For the text-containing cell, return its midpoint in (x, y) coordinate format. 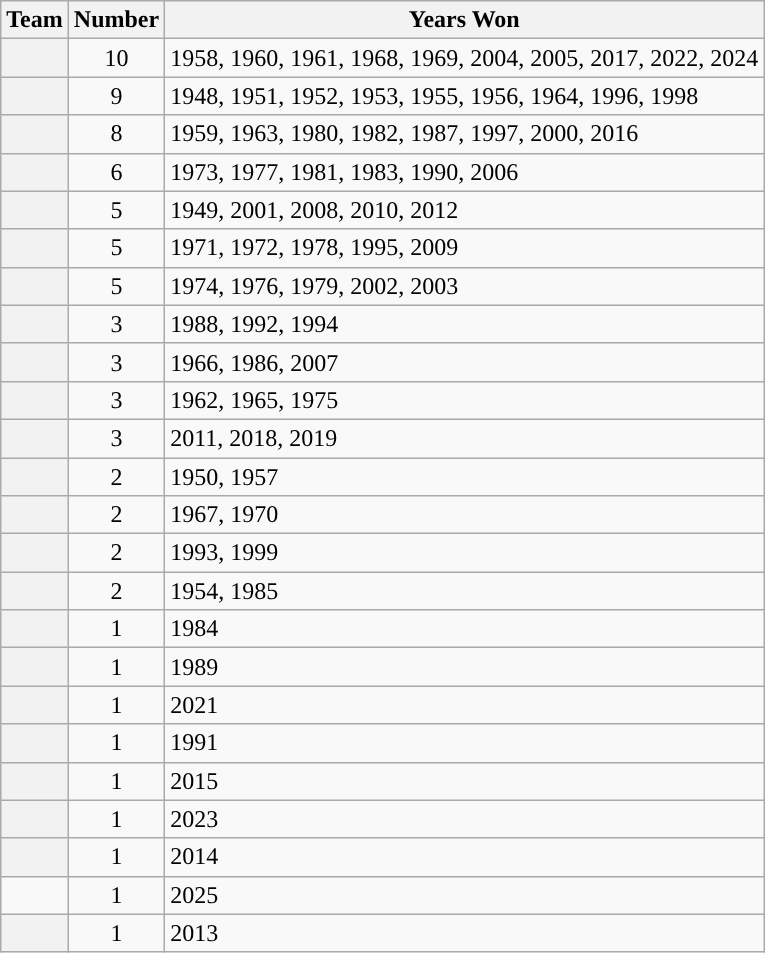
2021 (464, 705)
1958, 1960, 1961, 1968, 1969, 2004, 2005, 2017, 2022, 2024 (464, 58)
1984 (464, 629)
2015 (464, 781)
Number (116, 20)
1950, 1957 (464, 477)
2014 (464, 857)
2013 (464, 933)
1949, 2001, 2008, 2010, 2012 (464, 210)
Years Won (464, 20)
2011, 2018, 2019 (464, 438)
1962, 1965, 1975 (464, 400)
6 (116, 172)
1973, 1977, 1981, 1983, 1990, 2006 (464, 172)
1991 (464, 743)
10 (116, 58)
1966, 1986, 2007 (464, 362)
1948, 1951, 1952, 1953, 1955, 1956, 1964, 1996, 1998 (464, 96)
1988, 1992, 1994 (464, 324)
1974, 1976, 1979, 2002, 2003 (464, 286)
1971, 1972, 1978, 1995, 2009 (464, 248)
1954, 1985 (464, 591)
1959, 1963, 1980, 1982, 1987, 1997, 2000, 2016 (464, 134)
8 (116, 134)
2023 (464, 819)
Team (35, 20)
2025 (464, 895)
1967, 1970 (464, 515)
9 (116, 96)
1989 (464, 667)
1993, 1999 (464, 553)
